Capture the cell that displays the provided text and extract its [X, Y] central coordinate. 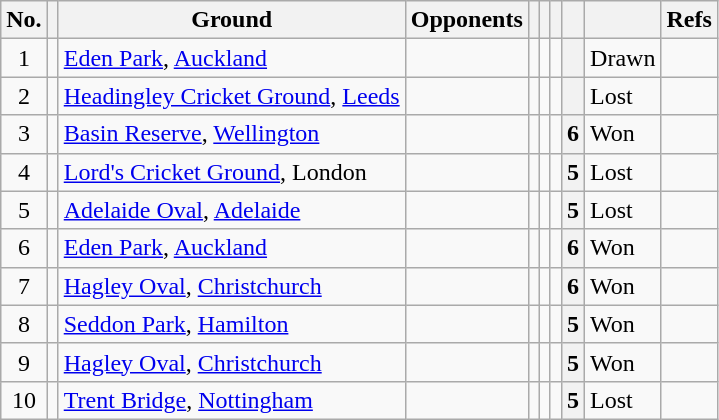
No. [24, 20]
4 [24, 172]
10 [24, 400]
Lord's Cricket Ground, London [232, 172]
9 [24, 362]
Adelaide Oval, Adelaide [232, 210]
7 [24, 286]
8 [24, 324]
Basin Reserve, Wellington [232, 134]
Trent Bridge, Nottingham [232, 400]
Ground [232, 20]
Seddon Park, Hamilton [232, 324]
Opponents [466, 20]
Refs [689, 20]
Drawn [623, 58]
1 [24, 58]
2 [24, 96]
Headingley Cricket Ground, Leeds [232, 96]
3 [24, 134]
